For the text-containing cell, return its midpoint in (X, Y) coordinate format. 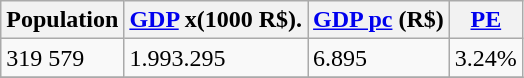
PE (486, 20)
GDP x(1000 R$). (216, 20)
3.24% (486, 58)
GDP pc (R$) (379, 20)
319 579 (62, 58)
1.993.295 (216, 58)
6.895 (379, 58)
Population (62, 20)
